For the text-containing cell, return its midpoint in (x, y) coordinate format. 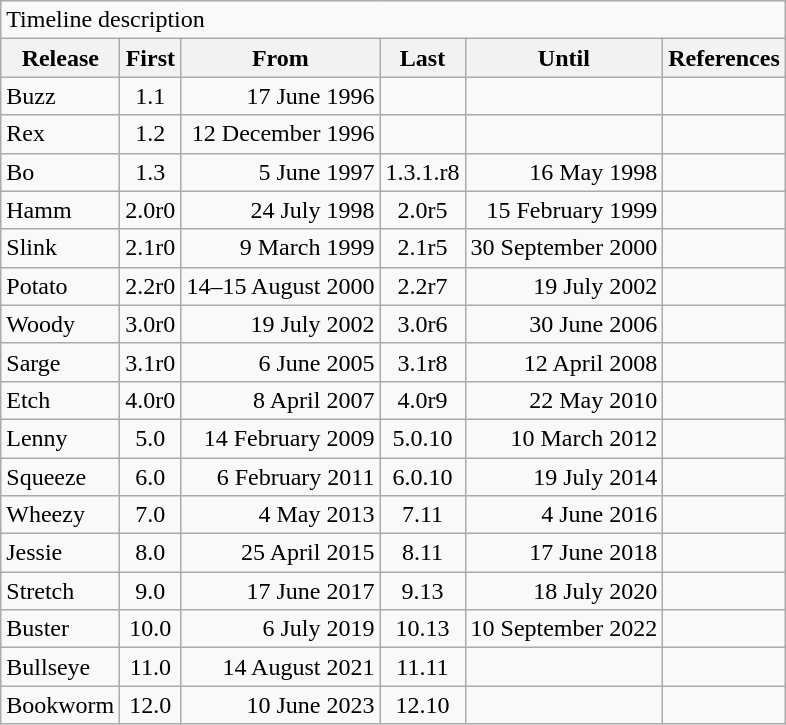
17 June 1996 (280, 96)
18 July 2020 (564, 591)
Jessie (60, 553)
30 June 2006 (564, 324)
10 June 2023 (280, 705)
Wheezy (60, 515)
2.0r0 (150, 210)
11.11 (422, 667)
9.13 (422, 591)
10.0 (150, 629)
10.13 (422, 629)
19 July 2014 (564, 477)
12 December 1996 (280, 134)
2.1r0 (150, 248)
16 May 1998 (564, 172)
Buster (60, 629)
24 July 1998 (280, 210)
14 February 2009 (280, 438)
7.0 (150, 515)
6 February 2011 (280, 477)
22 May 2010 (564, 400)
11.0 (150, 667)
5.0.10 (422, 438)
Timeline description (393, 20)
2.0r5 (422, 210)
From (280, 58)
Etch (60, 400)
17 June 2018 (564, 553)
Bullseye (60, 667)
1.3.1.r8 (422, 172)
4.0r0 (150, 400)
8.11 (422, 553)
12.10 (422, 705)
3.0r6 (422, 324)
9.0 (150, 591)
25 April 2015 (280, 553)
30 September 2000 (564, 248)
2.1r5 (422, 248)
1.3 (150, 172)
17 June 2017 (280, 591)
Sarge (60, 362)
10 March 2012 (564, 438)
7.11 (422, 515)
14 August 2021 (280, 667)
10 September 2022 (564, 629)
8 April 2007 (280, 400)
1.2 (150, 134)
3.1r0 (150, 362)
2.2r0 (150, 286)
Potato (60, 286)
5 June 1997 (280, 172)
3.0r0 (150, 324)
6.0.10 (422, 477)
6.0 (150, 477)
9 March 1999 (280, 248)
5.0 (150, 438)
2.2r7 (422, 286)
Lenny (60, 438)
Last (422, 58)
Hamm (60, 210)
Bo (60, 172)
Squeeze (60, 477)
1.1 (150, 96)
15 February 1999 (564, 210)
Slink (60, 248)
Until (564, 58)
4 May 2013 (280, 515)
Bookworm (60, 705)
Buzz (60, 96)
8.0 (150, 553)
Rex (60, 134)
3.1r8 (422, 362)
Stretch (60, 591)
12.0 (150, 705)
6 June 2005 (280, 362)
First (150, 58)
4 June 2016 (564, 515)
12 April 2008 (564, 362)
6 July 2019 (280, 629)
4.0r9 (422, 400)
Woody (60, 324)
Release (60, 58)
References (724, 58)
14–15 August 2000 (280, 286)
